From the cell containing the given text, extract its center point as (x, y) coordinate. 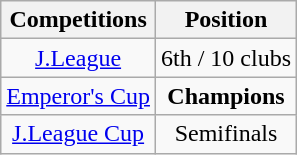
Emperor's Cup (78, 96)
Champions (226, 96)
Semifinals (226, 134)
6th / 10 clubs (226, 58)
Competitions (78, 20)
J.League Cup (78, 134)
Position (226, 20)
J.League (78, 58)
